Provide the [X, Y] coordinate of the cell's center where the given text is located.  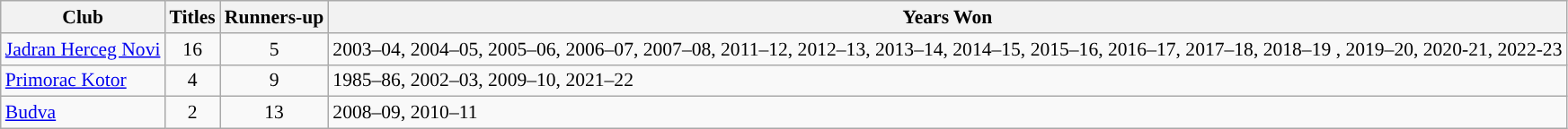
Titles [192, 17]
16 [192, 49]
2 [192, 113]
Club [83, 17]
Years Won [947, 17]
5 [274, 49]
4 [192, 81]
9 [274, 81]
Jadran Herceg Novi [83, 49]
Primorac Kotor [83, 81]
13 [274, 113]
Runners-up [274, 17]
Budva [83, 113]
2008–09, 2010–11 [947, 113]
1985–86, 2002–03, 2009–10, 2021–22 [947, 81]
2003–04, 2004–05, 2005–06, 2006–07, 2007–08, 2011–12, 2012–13, 2013–14, 2014–15, 2015–16, 2016–17, 2017–18, 2018–19 , 2019–20, 2020-21, 2022-23 [947, 49]
